From the cell containing the given text, extract its center point as (x, y) coordinate. 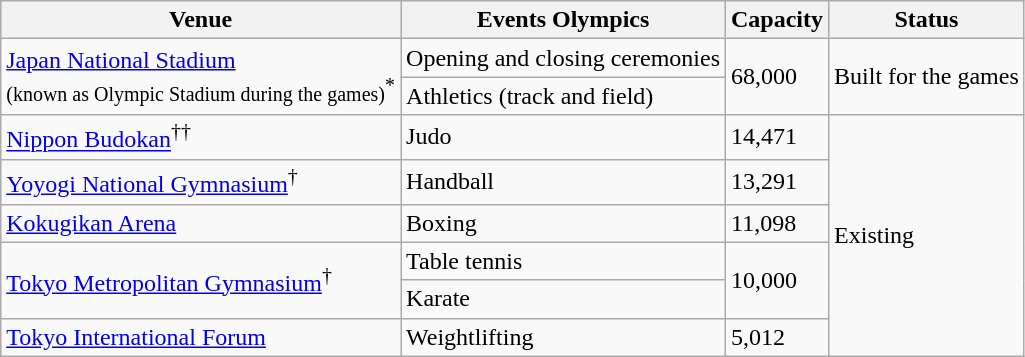
Tokyo International Forum (201, 337)
Kokugikan Arena (201, 223)
14,471 (778, 138)
Events Olympics (564, 20)
Karate (564, 299)
Judo (564, 138)
10,000 (778, 280)
Table tennis (564, 261)
Status (927, 20)
5,012 (778, 337)
Boxing (564, 223)
11,098 (778, 223)
Handball (564, 182)
Athletics (track and field) (564, 96)
Opening and closing ceremonies (564, 58)
Yoyogi National Gymnasium† (201, 182)
Venue (201, 20)
Existing (927, 236)
Nippon Budokan†† (201, 138)
Capacity (778, 20)
68,000 (778, 77)
Built for the games (927, 77)
Japan National Stadium(known as Olympic Stadium during the games)* (201, 77)
Weightlifting (564, 337)
13,291 (778, 182)
Tokyo Metropolitan Gymnasium† (201, 280)
